Return [x, y] of the center of cell containing provided text 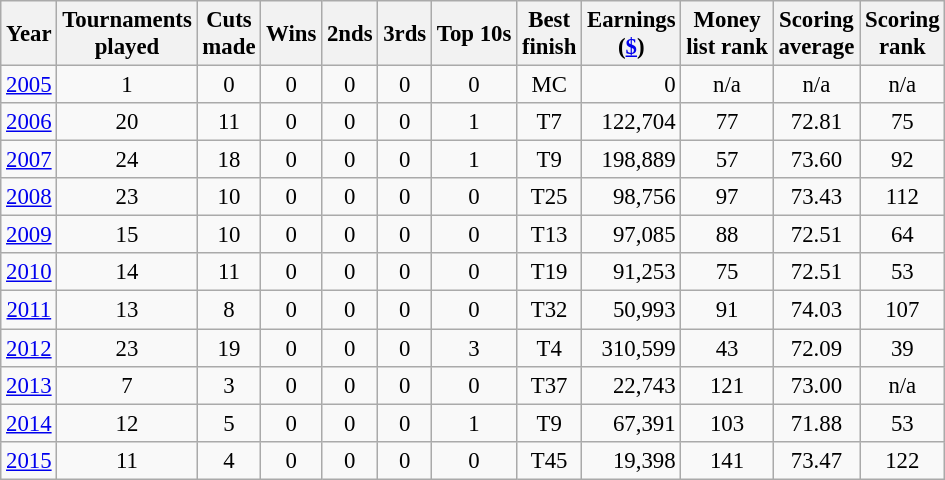
19 [229, 348]
2007 [29, 160]
2009 [29, 235]
24 [127, 160]
2006 [29, 122]
88 [727, 235]
T25 [550, 197]
67,391 [632, 423]
122 [902, 460]
14 [127, 273]
74.03 [816, 310]
3rds [405, 34]
Wins [292, 34]
2nds [350, 34]
T37 [550, 385]
Earnings($) [632, 34]
310,599 [632, 348]
Top 10s [474, 34]
92 [902, 160]
4 [229, 460]
Tournaments played [127, 34]
T45 [550, 460]
T19 [550, 273]
73.60 [816, 160]
13 [127, 310]
103 [727, 423]
19,398 [632, 460]
T4 [550, 348]
2015 [29, 460]
2013 [29, 385]
72.81 [816, 122]
Best finish [550, 34]
72.09 [816, 348]
Scoringrank [902, 34]
22,743 [632, 385]
2005 [29, 85]
2010 [29, 273]
112 [902, 197]
50,993 [632, 310]
77 [727, 122]
2012 [29, 348]
141 [727, 460]
98,756 [632, 197]
198,889 [632, 160]
2008 [29, 197]
43 [727, 348]
Scoring average [816, 34]
73.43 [816, 197]
T13 [550, 235]
18 [229, 160]
107 [902, 310]
Moneylist rank [727, 34]
64 [902, 235]
Cuts made [229, 34]
2011 [29, 310]
8 [229, 310]
5 [229, 423]
57 [727, 160]
97 [727, 197]
T32 [550, 310]
91,253 [632, 273]
71.88 [816, 423]
121 [727, 385]
12 [127, 423]
97,085 [632, 235]
7 [127, 385]
91 [727, 310]
122,704 [632, 122]
20 [127, 122]
15 [127, 235]
T7 [550, 122]
Year [29, 34]
MC [550, 85]
73.00 [816, 385]
39 [902, 348]
73.47 [816, 460]
2014 [29, 423]
